Identify which cell holds the provided text, then report its (x, y) central coordinate. 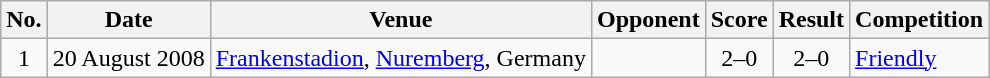
Venue (400, 20)
20 August 2008 (128, 58)
Date (128, 20)
Result (811, 20)
Friendly (920, 58)
1 (24, 58)
No. (24, 20)
Opponent (648, 20)
Score (739, 20)
Competition (920, 20)
Frankenstadion, Nuremberg, Germany (400, 58)
